Identify which cell holds the provided text, then report its (x, y) central coordinate. 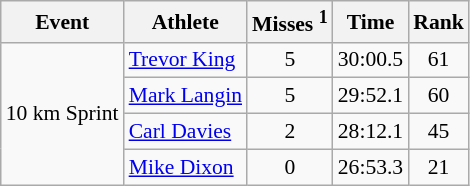
45 (438, 132)
Mike Dixon (186, 167)
Carl Davies (186, 132)
21 (438, 167)
Rank (438, 22)
26:53.3 (370, 167)
Time (370, 22)
28:12.1 (370, 132)
29:52.1 (370, 96)
30:00.5 (370, 60)
Misses 1 (290, 22)
Trevor King (186, 60)
Athlete (186, 22)
10 km Sprint (62, 113)
0 (290, 167)
60 (438, 96)
2 (290, 132)
Event (62, 22)
61 (438, 60)
Mark Langin (186, 96)
